Locate the cell with the specified text and output its (x, y) center coordinate. 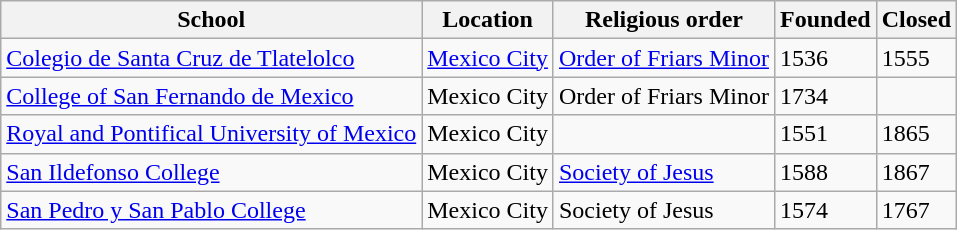
Founded (825, 20)
1865 (916, 134)
Royal and Pontifical University of Mexico (212, 134)
1734 (825, 96)
1574 (825, 210)
1551 (825, 134)
Colegio de Santa Cruz de Tlatelolco (212, 58)
1555 (916, 58)
1536 (825, 58)
San Ildefonso College (212, 172)
1867 (916, 172)
Location (488, 20)
1767 (916, 210)
San Pedro y San Pablo College (212, 210)
1588 (825, 172)
College of San Fernando de Mexico (212, 96)
Religious order (664, 20)
Closed (916, 20)
School (212, 20)
